Return (x, y) of the center of cell containing provided text 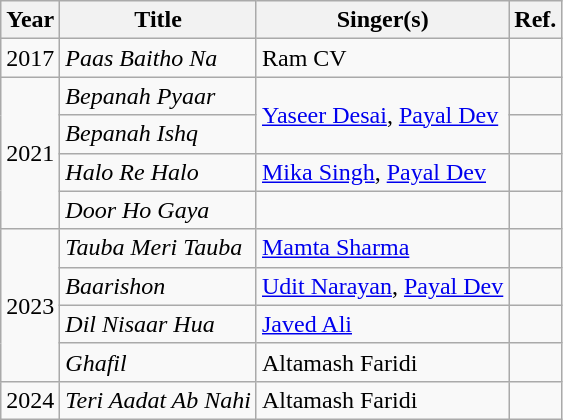
Door Ho Gaya (158, 210)
Dil Nisaar Hua (158, 324)
Mamta Sharma (382, 248)
Bepanah Pyaar (158, 96)
Paas Baitho Na (158, 58)
2021 (30, 153)
Title (158, 20)
Singer(s) (382, 20)
Baarishon (158, 286)
Mika Singh, Payal Dev (382, 172)
Halo Re Halo (158, 172)
Bepanah Ishq (158, 134)
2024 (30, 400)
Udit Narayan, Payal Dev (382, 286)
Yaseer Desai, Payal Dev (382, 115)
Ram CV (382, 58)
Tauba Meri Tauba (158, 248)
Javed Ali (382, 324)
Year (30, 20)
2023 (30, 305)
Teri Aadat Ab Nahi (158, 400)
Ref. (536, 20)
2017 (30, 58)
Ghafil (158, 362)
